Determine the [x, y] coordinate at the center of the cell enclosing the given text.  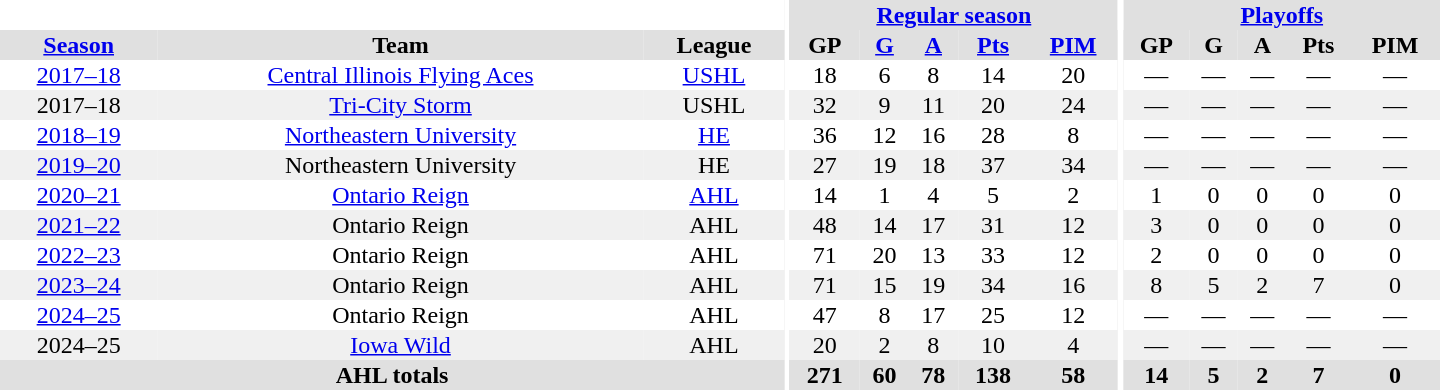
2022–23 [78, 255]
Tri-City Storm [400, 105]
Regular season [954, 15]
31 [994, 225]
24 [1073, 105]
138 [994, 375]
League [714, 45]
Playoffs [1282, 15]
11 [934, 105]
9 [884, 105]
Iowa Wild [400, 345]
25 [994, 315]
60 [884, 375]
47 [826, 315]
58 [1073, 375]
27 [826, 165]
2019–20 [78, 165]
3 [1156, 225]
28 [994, 135]
2023–24 [78, 285]
37 [994, 165]
271 [826, 375]
2020–21 [78, 195]
2021–22 [78, 225]
AHL totals [392, 375]
6 [884, 75]
Central Illinois Flying Aces [400, 75]
13 [934, 255]
78 [934, 375]
10 [994, 345]
32 [826, 105]
2018–19 [78, 135]
Season [78, 45]
Team [400, 45]
48 [826, 225]
36 [826, 135]
33 [994, 255]
15 [884, 285]
